Determine the [x, y] coordinate at the center of the cell enclosing the given text.  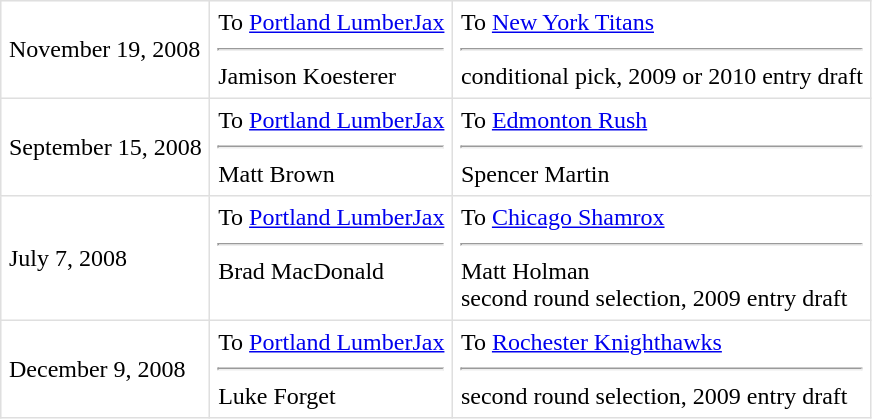
July 7, 2008 [106, 258]
To Portland LumberJaxMatt Brown [332, 147]
September 15, 2008 [106, 147]
To Chicago Shamrox Matt Holmansecond round selection, 2009 entry draft [662, 258]
November 19, 2008 [106, 50]
To Portland LumberJaxLuke Forget [332, 369]
To Portland LumberJax Jamison Koesterer [332, 50]
To Rochester Knighthawkssecond round selection, 2009 entry draft [662, 369]
To Edmonton Rush Spencer Martin [662, 147]
To New York Titansconditional pick, 2009 or 2010 entry draft [662, 50]
December 9, 2008 [106, 369]
To Portland LumberJaxBrad MacDonald [332, 258]
